Scan for the cell matching the given text and deliver its (X, Y) coordinate at center. 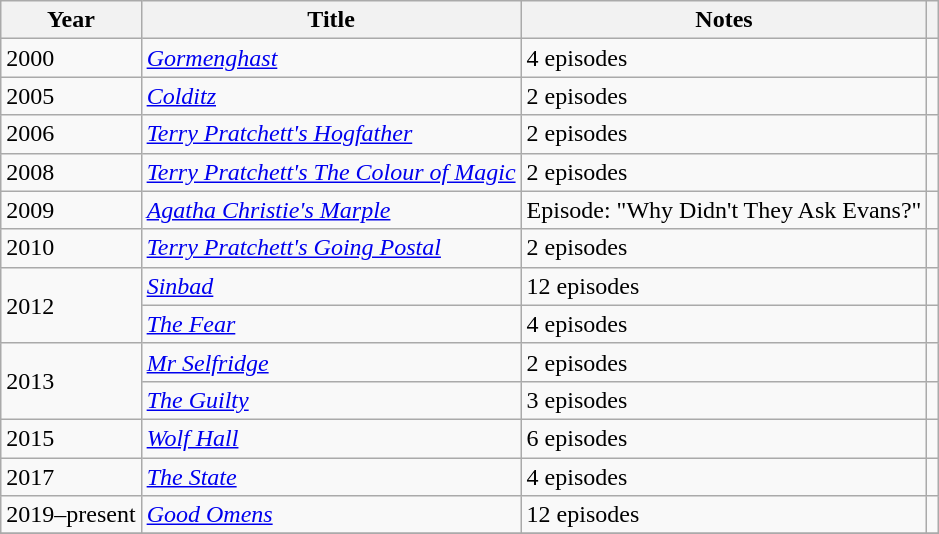
2008 (71, 172)
2009 (71, 210)
2019–present (71, 515)
Wolf Hall (331, 438)
Good Omens (331, 515)
Terry Pratchett's Hogfather (331, 134)
The State (331, 477)
2013 (71, 381)
Notes (724, 20)
Terry Pratchett's Going Postal (331, 248)
2010 (71, 248)
3 episodes (724, 400)
2012 (71, 305)
Sinbad (331, 286)
2015 (71, 438)
6 episodes (724, 438)
The Guilty (331, 400)
2005 (71, 96)
Mr Selfridge (331, 362)
Terry Pratchett's The Colour of Magic (331, 172)
Colditz (331, 96)
Title (331, 20)
Episode: "Why Didn't They Ask Evans?" (724, 210)
2017 (71, 477)
Year (71, 20)
2006 (71, 134)
Gormenghast (331, 58)
2000 (71, 58)
Agatha Christie's Marple (331, 210)
The Fear (331, 324)
